For the text-containing cell, return its midpoint in [x, y] coordinate format. 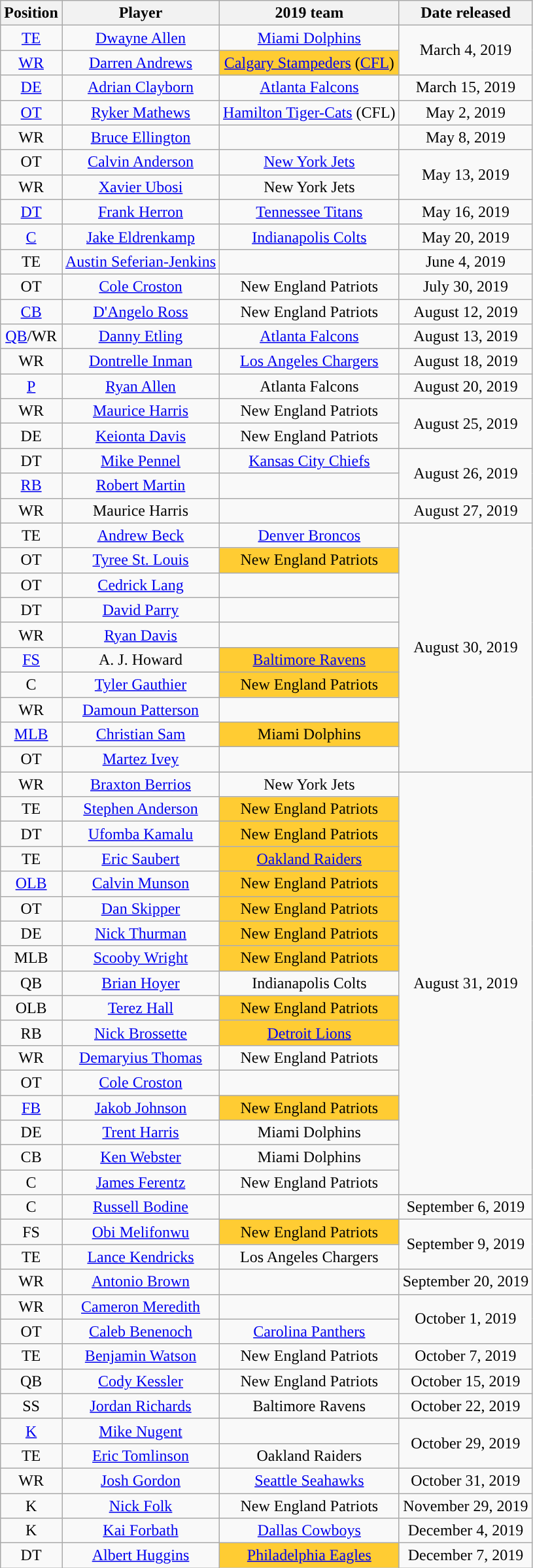
Antonio Brown [140, 1282]
Tennessee Titans [310, 212]
March 4, 2019 [466, 50]
Ufomba Kamalu [140, 834]
September 9, 2019 [466, 1244]
James Ferentz [140, 1182]
Damoun Patterson [140, 709]
Dan Skipper [140, 909]
Mike Pennel [140, 461]
Philadelphia Eagles [310, 1556]
Albert Huggins [140, 1556]
December 4, 2019 [466, 1531]
D'Angelo Ross [140, 312]
Robert Martin [140, 486]
August 13, 2019 [466, 337]
Trent Harris [140, 1133]
Dontrelle Inman [140, 361]
David Parry [140, 610]
Hamilton Tiger-Cats (CFL) [310, 112]
Benjamin Watson [140, 1356]
Cameron Meredith [140, 1307]
A. J. Howard [140, 659]
September 6, 2019 [466, 1207]
Dwayne Allen [140, 38]
July 30, 2019 [466, 286]
May 2, 2019 [466, 112]
August 12, 2019 [466, 312]
Calvin Munson [140, 884]
Nick Thurman [140, 933]
Demaryius Thomas [140, 1058]
2019 team [310, 13]
August 27, 2019 [466, 510]
Kansas City Chiefs [310, 461]
Jake Eldrenkamp [140, 237]
October 7, 2019 [466, 1356]
Brian Hoyer [140, 983]
Position [31, 13]
Austin Seferian-Jenkins [140, 261]
Eric Tomlinson [140, 1456]
Carolina Panthers [310, 1331]
August 25, 2019 [466, 424]
Detroit Lions [310, 1033]
Denver Broncos [310, 535]
December 7, 2019 [466, 1556]
October 22, 2019 [466, 1406]
Bruce Ellington [140, 137]
Kai Forbath [140, 1531]
Terez Hall [140, 1008]
Tyler Gauthier [140, 684]
May 16, 2019 [466, 212]
Nick Folk [140, 1505]
SS [31, 1406]
October 1, 2019 [466, 1319]
June 4, 2019 [466, 261]
Nick Brossette [140, 1033]
Andrew Beck [140, 535]
Player [140, 13]
Seattle Seahawks [310, 1480]
Cedrick Lang [140, 585]
September 20, 2019 [466, 1282]
Dallas Cowboys [310, 1531]
October 15, 2019 [466, 1381]
Cody Kessler [140, 1381]
P [31, 386]
August 31, 2019 [466, 983]
Keionta Davis [140, 436]
Darren Andrews [140, 63]
Ken Webster [140, 1158]
November 29, 2019 [466, 1505]
Caleb Benenoch [140, 1331]
Lance Kendricks [140, 1257]
Jakob Johnson [140, 1108]
Eric Saubert [140, 859]
Josh Gordon [140, 1480]
Stephen Anderson [140, 809]
Jordan Richards [140, 1406]
Adrian Clayborn [140, 88]
Braxton Berrios [140, 784]
Danny Etling [140, 337]
May 13, 2019 [466, 175]
Tyree St. Louis [140, 560]
Russell Bodine [140, 1207]
Date released [466, 13]
March 15, 2019 [466, 88]
Xavier Ubosi [140, 187]
Mike Nugent [140, 1431]
August 30, 2019 [466, 647]
Ryker Mathews [140, 112]
May 8, 2019 [466, 137]
Ryan Allen [140, 386]
Ryan Davis [140, 635]
October 31, 2019 [466, 1480]
Calgary Stampeders (CFL) [310, 63]
Obi Melifonwu [140, 1232]
August 20, 2019 [466, 386]
Calvin Anderson [140, 162]
FB [31, 1108]
August 26, 2019 [466, 473]
Scooby Wright [140, 958]
QB/WR [31, 337]
October 29, 2019 [466, 1443]
August 18, 2019 [466, 361]
May 20, 2019 [466, 237]
Christian Sam [140, 735]
Frank Herron [140, 212]
Martez Ivey [140, 759]
